Find where the given text appears and provide that cell's center as (X, Y) coordinate. 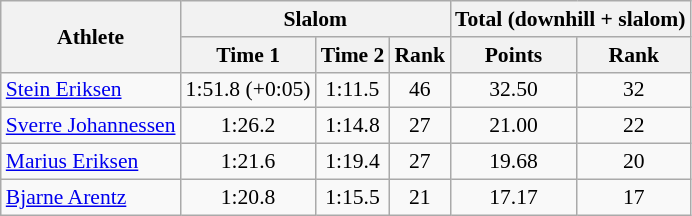
Total (downhill + slalom) (570, 19)
Sverre Johannessen (91, 126)
Time 2 (353, 55)
Bjarne Arentz (91, 197)
1:51.8 (+0:05) (248, 90)
21 (420, 197)
1:26.2 (248, 126)
22 (634, 126)
1:11.5 (353, 90)
32.50 (514, 90)
Time 1 (248, 55)
Slalom (316, 19)
17 (634, 197)
1:14.8 (353, 126)
19.68 (514, 162)
Points (514, 55)
17.17 (514, 197)
21.00 (514, 126)
46 (420, 90)
1:19.4 (353, 162)
Athlete (91, 36)
32 (634, 90)
Marius Eriksen (91, 162)
1:21.6 (248, 162)
1:15.5 (353, 197)
1:20.8 (248, 197)
20 (634, 162)
Stein Eriksen (91, 90)
